Identify which cell holds the provided text, then report its [X, Y] central coordinate. 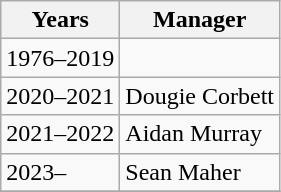
Manager [200, 20]
1976–2019 [60, 58]
Years [60, 20]
Dougie Corbett [200, 96]
Sean Maher [200, 172]
2023– [60, 172]
2020–2021 [60, 96]
2021–2022 [60, 134]
Aidan Murray [200, 134]
